For the text-containing cell, return its midpoint in [x, y] coordinate format. 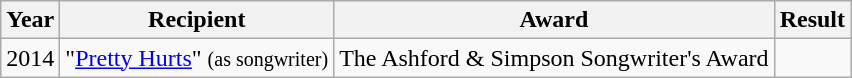
Award [554, 20]
2014 [30, 58]
Result [812, 20]
The Ashford & Simpson Songwriter's Award [554, 58]
Year [30, 20]
Recipient [197, 20]
"Pretty Hurts" (as songwriter) [197, 58]
